Extract the [x, y] coordinate from the center of the cell holding the provided text.  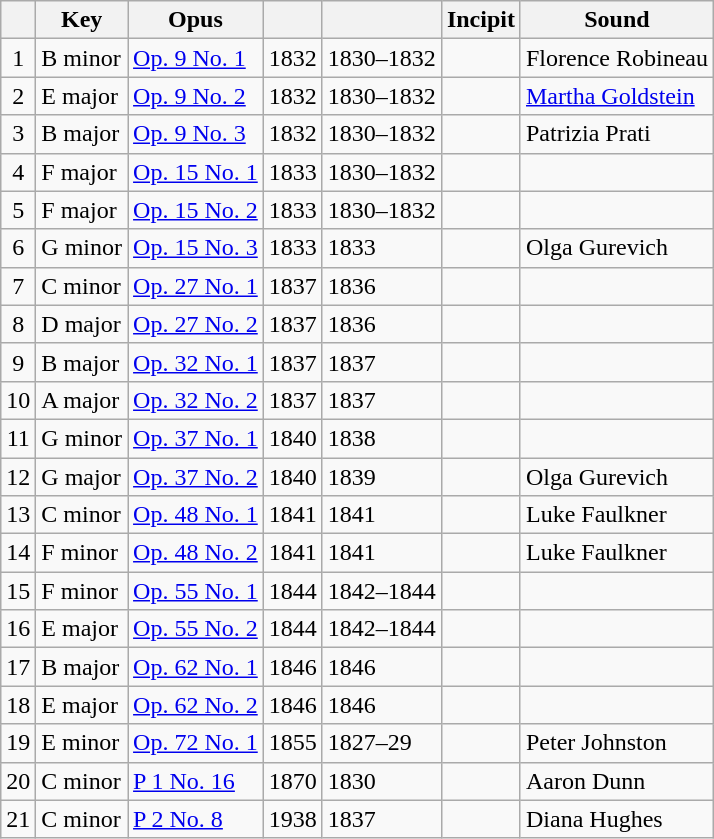
P 1 No. 16 [196, 781]
11 [18, 438]
Op. 9 No. 3 [196, 134]
1855 [292, 743]
19 [18, 743]
9 [18, 362]
1827–29 [382, 743]
Op. 37 No. 2 [196, 477]
Peter Johnston [616, 743]
Op. 15 No. 2 [196, 210]
E minor [82, 743]
Op. 48 No. 1 [196, 515]
Op. 48 No. 2 [196, 553]
4 [18, 172]
13 [18, 515]
Incipit [480, 20]
Op. 32 No. 1 [196, 362]
Op. 27 No. 2 [196, 324]
Patrizia Prati [616, 134]
12 [18, 477]
15 [18, 591]
16 [18, 629]
Op. 15 No. 3 [196, 248]
Op. 55 No. 1 [196, 591]
18 [18, 705]
Aaron Dunn [616, 781]
3 [18, 134]
1838 [382, 438]
1839 [382, 477]
Op. 37 No. 1 [196, 438]
Sound [616, 20]
10 [18, 400]
5 [18, 210]
Op. 15 No. 1 [196, 172]
A major [82, 400]
1938 [292, 819]
1870 [292, 781]
Op. 9 No. 1 [196, 58]
Op. 32 No. 2 [196, 400]
P 2 No. 8 [196, 819]
Martha Goldstein [616, 96]
D major [82, 324]
Op. 62 No. 2 [196, 705]
Op. 62 No. 1 [196, 667]
Diana Hughes [616, 819]
14 [18, 553]
7 [18, 286]
6 [18, 248]
B minor [82, 58]
Key [82, 20]
2 [18, 96]
20 [18, 781]
8 [18, 324]
Op. 27 No. 1 [196, 286]
17 [18, 667]
Opus [196, 20]
1 [18, 58]
Op. 55 No. 2 [196, 629]
G major [82, 477]
Op. 9 No. 2 [196, 96]
21 [18, 819]
Florence Robineau [616, 58]
1830 [382, 781]
Op. 72 No. 1 [196, 743]
